Return the [X, Y] coordinate for the center point of the cell that contains the specified text.  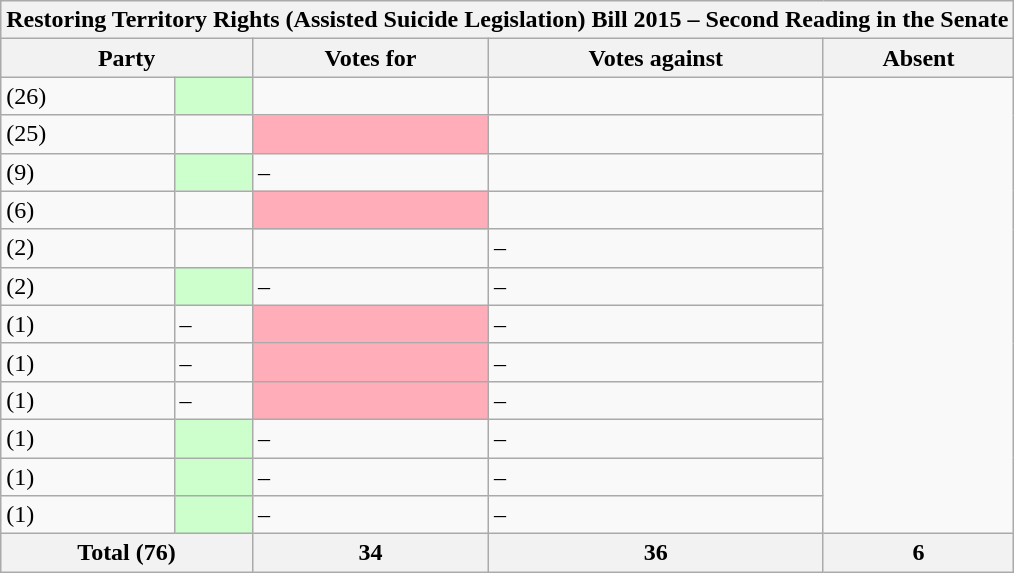
(26) [88, 96]
(6) [88, 210]
6 [918, 553]
34 [370, 553]
(25) [88, 134]
(9) [88, 172]
Votes for [370, 58]
Absent [918, 58]
Restoring Territory Rights (Assisted Suicide Legislation) Bill 2015 – Second Reading in the Senate [508, 20]
Party [127, 58]
Total (76) [127, 553]
Votes against [656, 58]
36 [656, 553]
